Pinpoint the cell where the given text exists, returning its [x, y] midpoint coordinate. 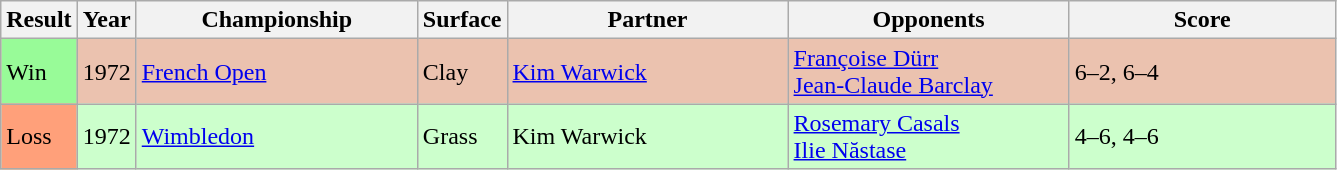
Opponents [928, 20]
Win [39, 72]
Year [106, 20]
Score [1202, 20]
4–6, 4–6 [1202, 136]
Partner [648, 20]
Championship [276, 20]
French Open [276, 72]
Rosemary Casals Ilie Năstase [928, 136]
Surface [462, 20]
Clay [462, 72]
6–2, 6–4 [1202, 72]
Françoise Dürr Jean-Claude Barclay [928, 72]
Loss [39, 136]
Wimbledon [276, 136]
Grass [462, 136]
Result [39, 20]
